Scan for the cell matching the given text and deliver its [x, y] coordinate at center. 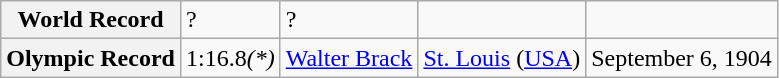
Walter Brack [349, 58]
St. Louis (USA) [502, 58]
September 6, 1904 [682, 58]
1:16.8(*) [230, 58]
Olympic Record [91, 58]
World Record [91, 20]
